Provide the (x, y) coordinate of the cell's center where the given text is located.  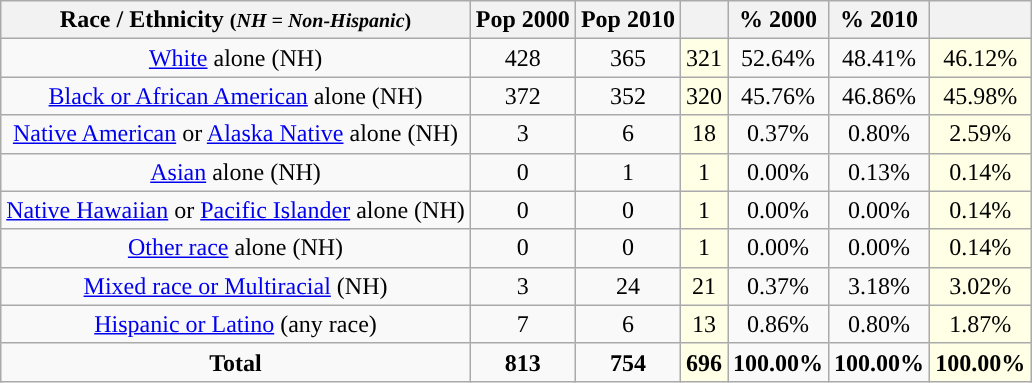
White alone (NH) (236, 58)
Mixed race or Multiracial (NH) (236, 286)
% 2010 (880, 20)
48.41% (880, 58)
Native American or Alaska Native alone (NH) (236, 134)
Total (236, 362)
Pop 2000 (522, 20)
Race / Ethnicity (NH = Non-Hispanic) (236, 20)
Hispanic or Latino (any race) (236, 324)
3.18% (880, 286)
52.64% (778, 58)
21 (704, 286)
1.87% (980, 324)
46.12% (980, 58)
352 (628, 96)
45.76% (778, 96)
372 (522, 96)
Other race alone (NH) (236, 248)
7 (522, 324)
Asian alone (NH) (236, 172)
Black or African American alone (NH) (236, 96)
365 (628, 58)
24 (628, 286)
754 (628, 362)
% 2000 (778, 20)
2.59% (980, 134)
696 (704, 362)
0.86% (778, 324)
Native Hawaiian or Pacific Islander alone (NH) (236, 210)
428 (522, 58)
321 (704, 58)
45.98% (980, 96)
18 (704, 134)
0.13% (880, 172)
Pop 2010 (628, 20)
320 (704, 96)
46.86% (880, 96)
3.02% (980, 286)
813 (522, 362)
13 (704, 324)
